Determine the (X, Y) coordinate at the center of the cell enclosing the given text.  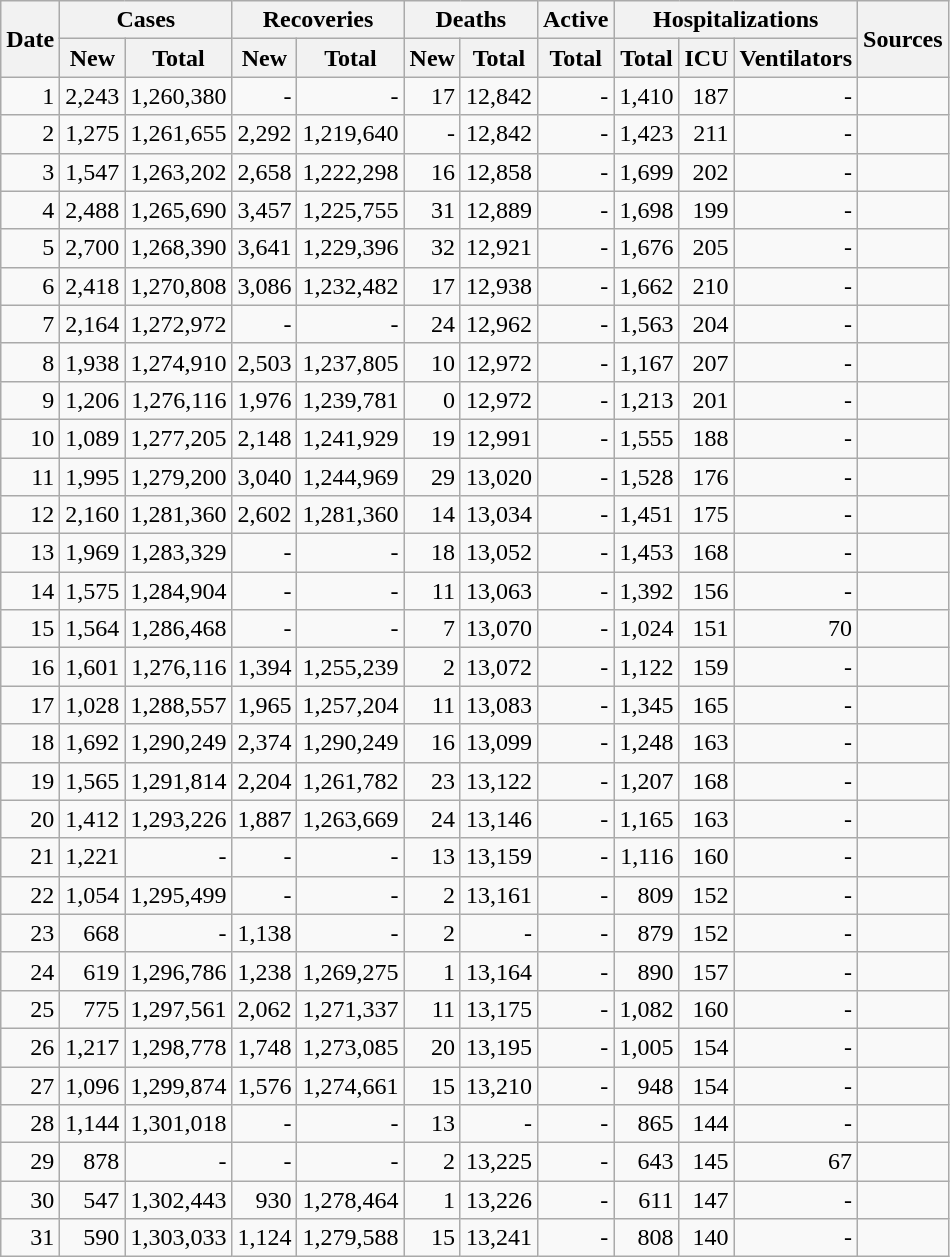
25 (30, 1009)
Sources (904, 39)
2,164 (92, 324)
12,962 (498, 324)
1,288,557 (178, 705)
1,255,239 (350, 667)
207 (706, 362)
1,229,396 (350, 248)
2,700 (92, 248)
619 (92, 971)
2,503 (264, 362)
1,692 (92, 743)
1,028 (92, 705)
211 (706, 134)
13,083 (498, 705)
1,237,805 (350, 362)
1,392 (646, 591)
1,213 (646, 400)
Cases (146, 20)
165 (706, 705)
1,219,640 (350, 134)
2,243 (92, 96)
1,144 (92, 1124)
1,286,468 (178, 629)
145 (706, 1162)
1,965 (264, 705)
2,602 (264, 515)
1,995 (92, 477)
Hospitalizations (736, 20)
5 (30, 248)
865 (646, 1124)
1,601 (92, 667)
147 (706, 1200)
1,887 (264, 819)
1,273,085 (350, 1047)
1,576 (264, 1085)
Active (575, 20)
890 (646, 971)
1,116 (646, 857)
6 (30, 286)
1,261,655 (178, 134)
809 (646, 895)
1,277,205 (178, 438)
1,268,390 (178, 248)
1,565 (92, 781)
1,423 (646, 134)
13,122 (498, 781)
2,062 (264, 1009)
1,217 (92, 1047)
1,122 (646, 667)
611 (646, 1200)
1,575 (92, 591)
12,938 (498, 286)
175 (706, 515)
12,889 (498, 210)
1,165 (646, 819)
1,239,781 (350, 400)
1,241,929 (350, 438)
3,040 (264, 477)
1,303,033 (178, 1238)
12,858 (498, 172)
1,302,443 (178, 1200)
187 (706, 96)
204 (706, 324)
1,248 (646, 743)
13,241 (498, 1238)
1,283,329 (178, 553)
1,082 (646, 1009)
878 (92, 1162)
4 (30, 210)
1,555 (646, 438)
1,265,690 (178, 210)
159 (706, 667)
Recoveries (318, 20)
70 (796, 629)
1,279,588 (350, 1238)
1,297,561 (178, 1009)
930 (264, 1200)
176 (706, 477)
188 (706, 438)
13,175 (498, 1009)
1,206 (92, 400)
2,488 (92, 210)
547 (92, 1200)
1,278,464 (350, 1200)
1,260,380 (178, 96)
1,564 (92, 629)
140 (706, 1238)
13,195 (498, 1047)
205 (706, 248)
1,662 (646, 286)
879 (646, 933)
8 (30, 362)
1,293,226 (178, 819)
1,284,904 (178, 591)
3 (30, 172)
13,099 (498, 743)
1,274,910 (178, 362)
1,269,275 (350, 971)
2,292 (264, 134)
3,457 (264, 210)
1,096 (92, 1085)
3,641 (264, 248)
1,296,786 (178, 971)
2,658 (264, 172)
1,024 (646, 629)
28 (30, 1124)
2,148 (264, 438)
12,991 (498, 438)
202 (706, 172)
157 (706, 971)
1,257,204 (350, 705)
1,138 (264, 933)
ICU (706, 58)
1,089 (92, 438)
156 (706, 591)
Date (30, 39)
12,921 (498, 248)
13,063 (498, 591)
2,374 (264, 743)
199 (706, 210)
1,748 (264, 1047)
13,159 (498, 857)
27 (30, 1085)
1,275 (92, 134)
13,146 (498, 819)
1,563 (646, 324)
151 (706, 629)
1,676 (646, 248)
13,020 (498, 477)
1,412 (92, 819)
1,124 (264, 1238)
26 (30, 1047)
1,410 (646, 96)
1,005 (646, 1047)
1,451 (646, 515)
13,072 (498, 667)
1,969 (92, 553)
13,164 (498, 971)
1,244,969 (350, 477)
30 (30, 1200)
1,279,200 (178, 477)
1,238 (264, 971)
948 (646, 1085)
13,210 (498, 1085)
3,086 (264, 286)
22 (30, 895)
1,295,499 (178, 895)
Ventilators (796, 58)
1,225,755 (350, 210)
1,547 (92, 172)
1,054 (92, 895)
13,034 (498, 515)
1,167 (646, 362)
13,161 (498, 895)
1,301,018 (178, 1124)
13,226 (498, 1200)
1,232,482 (350, 286)
Deaths (470, 20)
210 (706, 286)
2,204 (264, 781)
1,299,874 (178, 1085)
0 (432, 400)
13,225 (498, 1162)
1,453 (646, 553)
1,261,782 (350, 781)
9 (30, 400)
1,271,337 (350, 1009)
1,528 (646, 477)
1,274,661 (350, 1085)
1,699 (646, 172)
1,698 (646, 210)
668 (92, 933)
32 (432, 248)
1,221 (92, 857)
808 (646, 1238)
21 (30, 857)
1,263,669 (350, 819)
1,207 (646, 781)
1,394 (264, 667)
67 (796, 1162)
144 (706, 1124)
2,418 (92, 286)
643 (646, 1162)
2,160 (92, 515)
1,298,778 (178, 1047)
590 (92, 1238)
13,070 (498, 629)
12 (30, 515)
1,976 (264, 400)
1,345 (646, 705)
1,222,298 (350, 172)
1,272,972 (178, 324)
1,291,814 (178, 781)
775 (92, 1009)
1,263,202 (178, 172)
201 (706, 400)
1,270,808 (178, 286)
13,052 (498, 553)
1,938 (92, 362)
